For the text-containing cell, return its midpoint in [x, y] coordinate format. 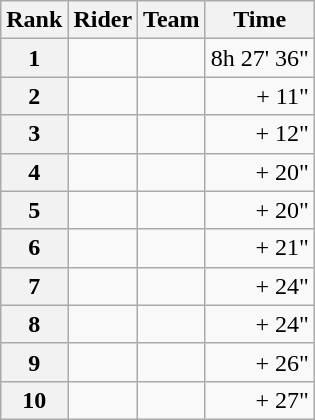
2 [34, 96]
6 [34, 248]
Rank [34, 20]
9 [34, 362]
4 [34, 172]
+ 21" [260, 248]
+ 26" [260, 362]
7 [34, 286]
8 [34, 324]
Time [260, 20]
Rider [103, 20]
3 [34, 134]
1 [34, 58]
5 [34, 210]
Team [172, 20]
8h 27' 36" [260, 58]
10 [34, 400]
+ 12" [260, 134]
+ 27" [260, 400]
+ 11" [260, 96]
